Determine the [x, y] coordinate at the center of the cell enclosing the given text.  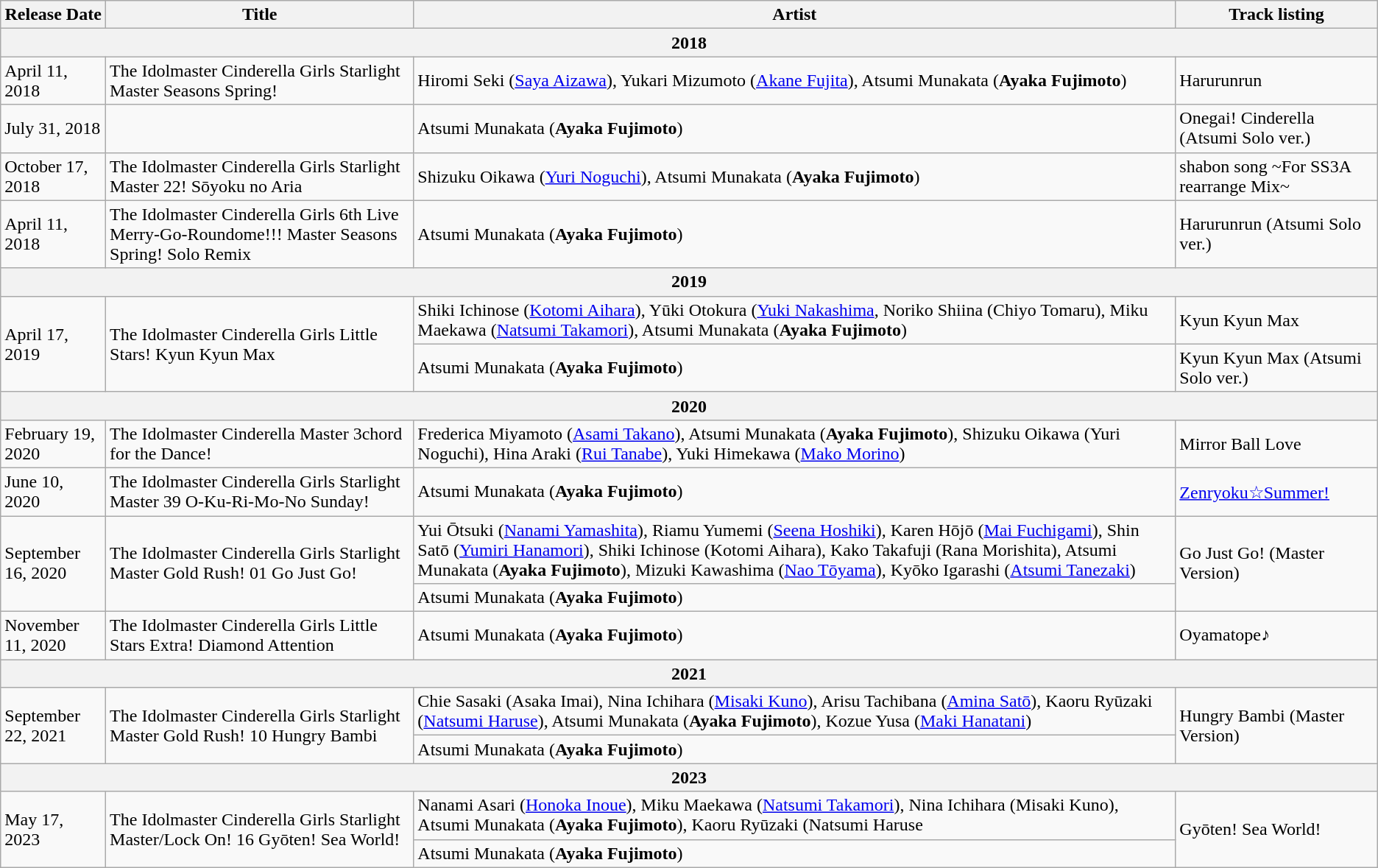
Hiromi Seki (Saya Aizawa), Yukari Mizumoto (Akane Fujita), Atsumi Munakata (Ayaka Fujimoto) [795, 81]
The Idolmaster Cinderella Girls Starlight Master/Lock On! 16 Gyōten! Sea World! [260, 829]
November 11, 2020 [53, 636]
Shizuku Oikawa (Yuri Noguchi), Atsumi Munakata (Ayaka Fujimoto) [795, 177]
Title [260, 15]
2019 [689, 282]
Hungry Bambi (Master Version) [1276, 726]
June 10, 2020 [53, 492]
July 31, 2018 [53, 128]
The Idolmaster Cinderella Girls Starlight Master 22! Sōyoku no Aria [260, 177]
Gyōten! Sea World! [1276, 829]
2018 [689, 43]
Artist [795, 15]
Track listing [1276, 15]
Release Date [53, 15]
2023 [689, 777]
Zenryoku☆Summer! [1276, 492]
February 19, 2020 [53, 443]
September 22, 2021 [53, 726]
The Idolmaster Cinderella Girls Starlight Master Seasons Spring! [260, 81]
Kyun Kyun Max [1276, 320]
Onegai! Cinderella (Atsumi Solo ver.) [1276, 128]
Harurunrun [1276, 81]
Harurunrun (Atsumi Solo ver.) [1276, 234]
October 17, 2018 [53, 177]
shabon song ~For SS3A rearrange Mix~ [1276, 177]
April 17, 2019 [53, 344]
Oyamatope♪ [1276, 636]
May 17, 2023 [53, 829]
2020 [689, 406]
Go Just Go! (Master Version) [1276, 563]
The Idolmaster Cinderella Girls Little Stars! Kyun Kyun Max [260, 344]
Kyun Kyun Max (Atsumi Solo ver.) [1276, 368]
The Idolmaster Cinderella Girls Little Stars Extra! Diamond Attention [260, 636]
The Idolmaster Cinderella Girls Starlight Master Gold Rush! 01 Go Just Go! [260, 563]
The Idolmaster Cinderella Girls Starlight Master 39 O-Ku-Ri-Mo-No Sunday! [260, 492]
Mirror Ball Love [1276, 443]
The Idolmaster Cinderella Girls 6th Live Merry-Go-Roundome!!! Master Seasons Spring! Solo Remix [260, 234]
The Idolmaster Cinderella Master 3chord for the Dance! [260, 443]
The Idolmaster Cinderella Girls Starlight Master Gold Rush! 10 Hungry Bambi [260, 726]
September 16, 2020 [53, 563]
2021 [689, 674]
